Find where the given text appears and provide that cell's center as (X, Y) coordinate. 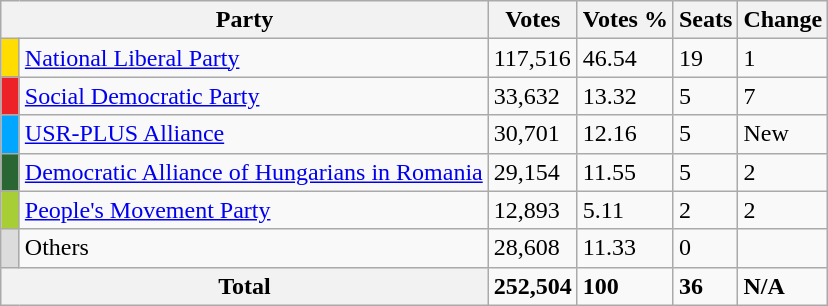
5.11 (625, 210)
N/A (783, 286)
11.33 (625, 248)
12,893 (532, 210)
28,608 (532, 248)
11.55 (625, 172)
12.16 (625, 134)
1 (783, 58)
Change (783, 20)
0 (705, 248)
33,632 (532, 96)
Total (244, 286)
252,504 (532, 286)
USR-PLUS Alliance (254, 134)
29,154 (532, 172)
Others (254, 248)
117,516 (532, 58)
Votes (532, 20)
People's Movement Party (254, 210)
National Liberal Party (254, 58)
30,701 (532, 134)
13.32 (625, 96)
Seats (705, 20)
Social Democratic Party (254, 96)
36 (705, 286)
Votes % (625, 20)
19 (705, 58)
Party (244, 20)
7 (783, 96)
Democratic Alliance of Hungarians in Romania (254, 172)
100 (625, 286)
46.54 (625, 58)
New (783, 134)
